Determine the [x, y] coordinate at the center of the cell enclosing the given text.  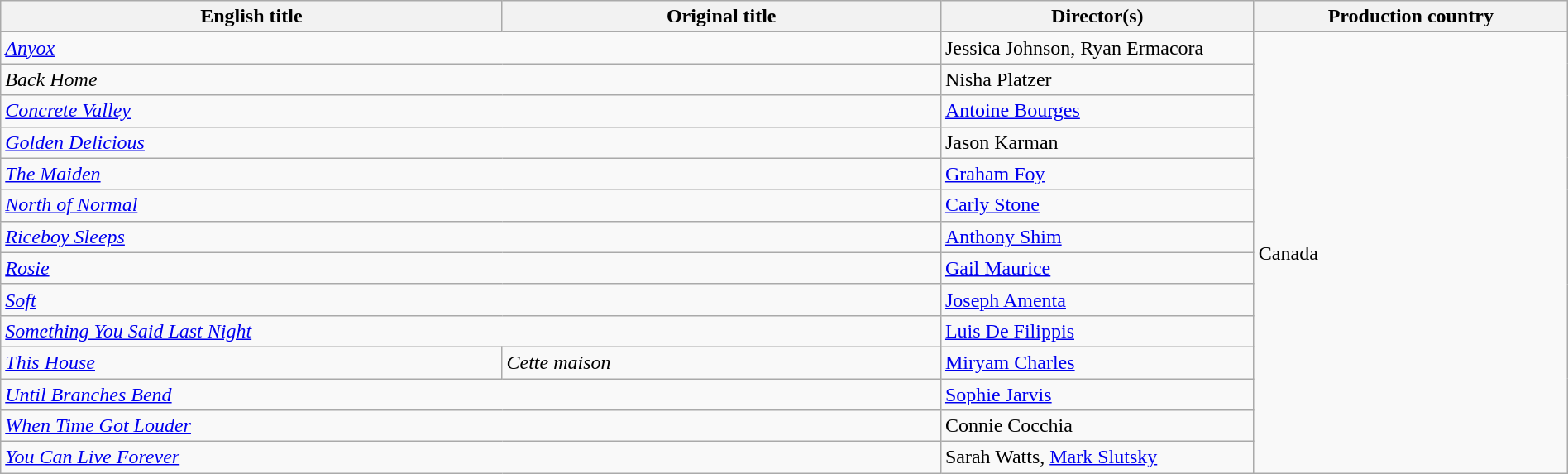
Miryam Charles [1097, 362]
Anthony Shim [1097, 237]
Graham Foy [1097, 174]
Something You Said Last Night [471, 331]
Joseph Amenta [1097, 299]
Until Branches Bend [471, 395]
You Can Live Forever [471, 457]
Luis De Filippis [1097, 331]
English title [251, 17]
Original title [721, 17]
Jason Karman [1097, 142]
Connie Cocchia [1097, 426]
Soft [471, 299]
Sarah Watts, Mark Slutsky [1097, 457]
Rosie [471, 268]
This House [251, 362]
The Maiden [471, 174]
Concrete Valley [471, 111]
Jessica Johnson, Ryan Ermacora [1097, 48]
When Time Got Louder [471, 426]
Gail Maurice [1097, 268]
Sophie Jarvis [1097, 395]
Nisha Platzer [1097, 79]
Anyox [471, 48]
Back Home [471, 79]
Golden Delicious [471, 142]
Canada [1411, 253]
Riceboy Sleeps [471, 237]
North of Normal [471, 205]
Production country [1411, 17]
Director(s) [1097, 17]
Antoine Bourges [1097, 111]
Cette maison [721, 362]
Carly Stone [1097, 205]
